Extract the (X, Y) coordinate from the center of the cell holding the provided text.  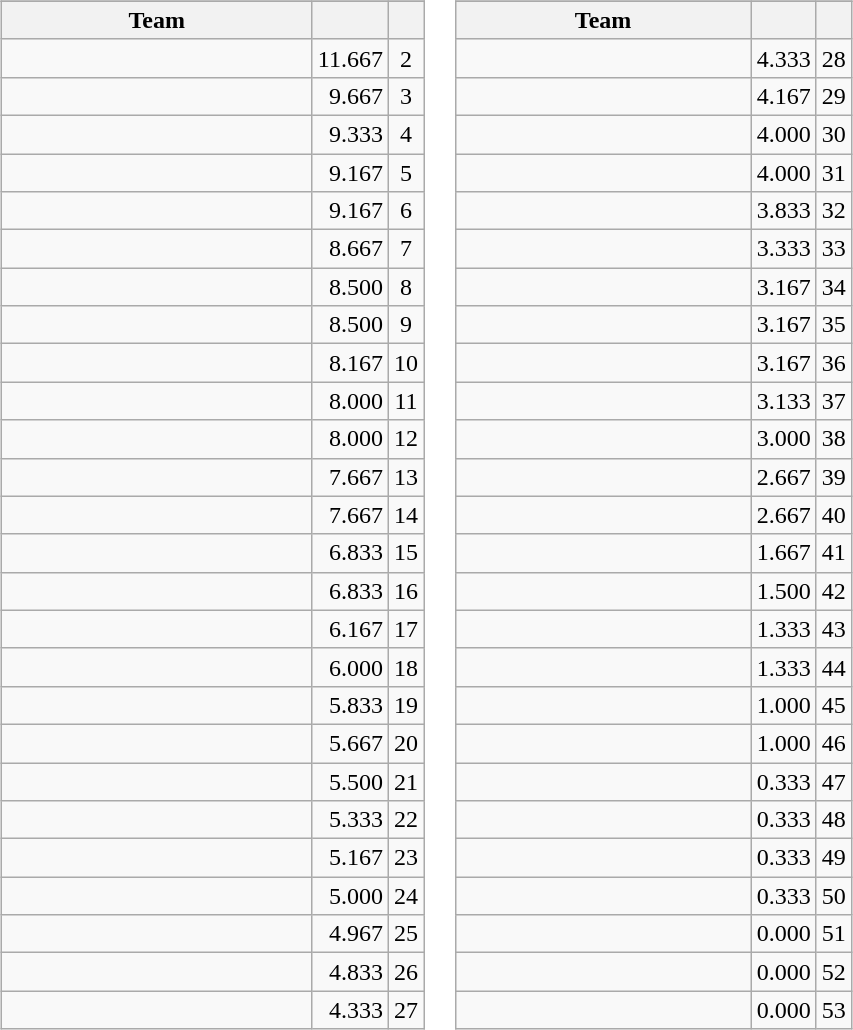
39 (834, 477)
3 (406, 96)
16 (406, 591)
4.833 (350, 972)
3.833 (784, 211)
32 (834, 211)
29 (834, 96)
49 (834, 858)
45 (834, 705)
2 (406, 58)
9.667 (350, 96)
9 (406, 325)
7 (406, 249)
6 (406, 211)
6.000 (350, 667)
42 (834, 591)
31 (834, 173)
52 (834, 972)
13 (406, 477)
48 (834, 820)
30 (834, 134)
5.833 (350, 705)
4.967 (350, 934)
5.500 (350, 781)
11 (406, 401)
10 (406, 363)
6.167 (350, 629)
15 (406, 553)
18 (406, 667)
46 (834, 743)
33 (834, 249)
21 (406, 781)
28 (834, 58)
5.667 (350, 743)
23 (406, 858)
36 (834, 363)
5.167 (350, 858)
38 (834, 439)
19 (406, 705)
8.167 (350, 363)
26 (406, 972)
47 (834, 781)
22 (406, 820)
37 (834, 401)
4.167 (784, 96)
25 (406, 934)
5.333 (350, 820)
8 (406, 287)
20 (406, 743)
43 (834, 629)
5.000 (350, 896)
17 (406, 629)
4 (406, 134)
51 (834, 934)
40 (834, 515)
14 (406, 515)
3.333 (784, 249)
41 (834, 553)
34 (834, 287)
53 (834, 1010)
5 (406, 173)
3.133 (784, 401)
27 (406, 1010)
12 (406, 439)
8.667 (350, 249)
9.333 (350, 134)
1.500 (784, 591)
24 (406, 896)
50 (834, 896)
3.000 (784, 439)
11.667 (350, 58)
35 (834, 325)
1.667 (784, 553)
44 (834, 667)
